Extract the [x, y] coordinate from the center of the cell holding the provided text.  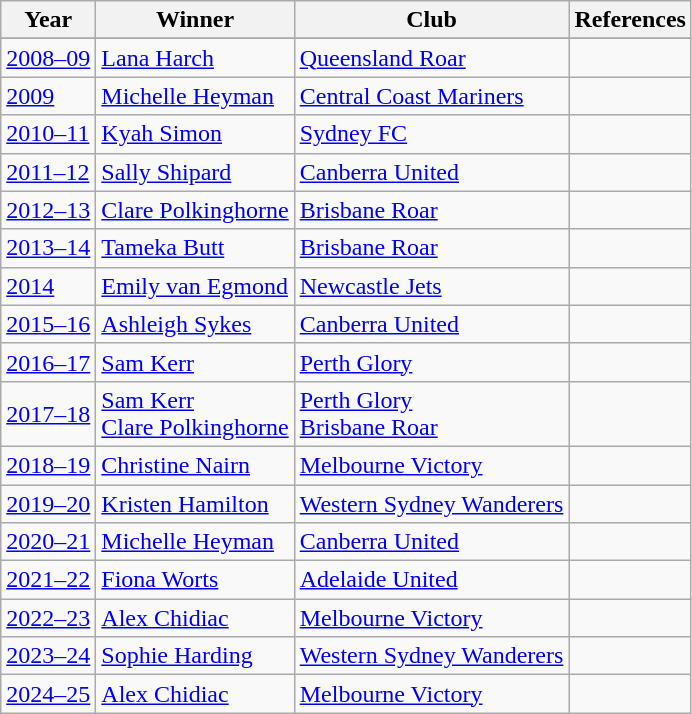
Year [48, 20]
Sophie Harding [195, 656]
2013–14 [48, 248]
2010–11 [48, 134]
2017–18 [48, 414]
Adelaide United [432, 580]
Lana Harch [195, 58]
Ashleigh Sykes [195, 324]
2020–21 [48, 542]
2016–17 [48, 362]
2009 [48, 96]
2015–16 [48, 324]
2021–22 [48, 580]
2024–25 [48, 694]
2018–19 [48, 465]
Perth Glory [432, 362]
Emily van Egmond [195, 286]
Queensland Roar [432, 58]
2012–13 [48, 210]
2014 [48, 286]
Fiona Worts [195, 580]
Sam Kerr [195, 362]
Club [432, 20]
Sally Shipard [195, 172]
Sam Kerr Clare Polkinghorne [195, 414]
Newcastle Jets [432, 286]
Tameka Butt [195, 248]
Sydney FC [432, 134]
2019–20 [48, 503]
Central Coast Mariners [432, 96]
2022–23 [48, 618]
References [630, 20]
Christine Nairn [195, 465]
Kristen Hamilton [195, 503]
Perth Glory Brisbane Roar [432, 414]
2008–09 [48, 58]
Clare Polkinghorne [195, 210]
2023–24 [48, 656]
Kyah Simon [195, 134]
Winner [195, 20]
2011–12 [48, 172]
